Scan for the cell matching the given text and deliver its [x, y] coordinate at center. 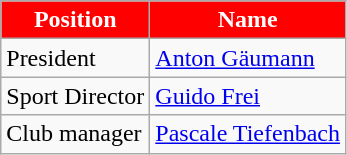
Sport Director [76, 96]
Position [76, 20]
Club manager [76, 134]
Name [248, 20]
Anton Gäumann [248, 58]
Guido Frei [248, 96]
President [76, 58]
Pascale Tiefenbach [248, 134]
